Return the (x, y) coordinate for the center point of the cell that contains the specified text.  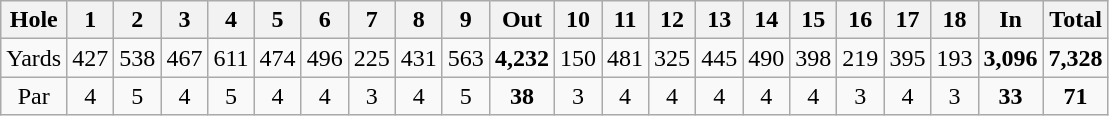
Par (34, 96)
1 (90, 20)
38 (522, 96)
481 (626, 58)
490 (766, 58)
474 (278, 58)
219 (860, 58)
8 (418, 20)
431 (418, 58)
71 (1076, 96)
2 (138, 20)
395 (908, 58)
11 (626, 20)
3,096 (1010, 58)
13 (720, 20)
33 (1010, 96)
18 (954, 20)
7,328 (1076, 58)
193 (954, 58)
427 (90, 58)
445 (720, 58)
496 (324, 58)
17 (908, 20)
325 (672, 58)
15 (814, 20)
611 (231, 58)
12 (672, 20)
150 (578, 58)
Total (1076, 20)
225 (372, 58)
398 (814, 58)
6 (324, 20)
4,232 (522, 58)
In (1010, 20)
Out (522, 20)
7 (372, 20)
563 (466, 58)
467 (184, 58)
Yards (34, 58)
16 (860, 20)
14 (766, 20)
538 (138, 58)
9 (466, 20)
10 (578, 20)
Hole (34, 20)
